Scan for the cell matching the given text and deliver its [X, Y] coordinate at center. 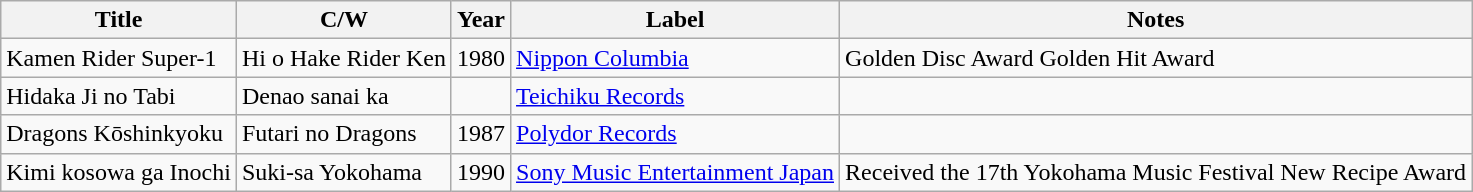
Teichiku Records [676, 96]
Year [480, 20]
Dragons Kōshinkyoku [119, 134]
Hi o Hake Rider Ken [344, 58]
Hidaka Ji no Tabi [119, 96]
Kamen Rider Super-1 [119, 58]
1990 [480, 172]
Polydor Records [676, 134]
Received the 17th Yokohama Music Festival New Recipe Award [1156, 172]
Suki-sa Yokohama [344, 172]
C/W [344, 20]
Golden Disc Award Golden Hit Award [1156, 58]
1980 [480, 58]
Sony Music Entertainment Japan [676, 172]
Futari no Dragons [344, 134]
1987 [480, 134]
Denao sanai ka [344, 96]
Kimi kosowa ga Inochi [119, 172]
Title [119, 20]
Label [676, 20]
Nippon Columbia [676, 58]
Notes [1156, 20]
